Return the [X, Y] coordinate for the center point of the cell that contains the specified text.  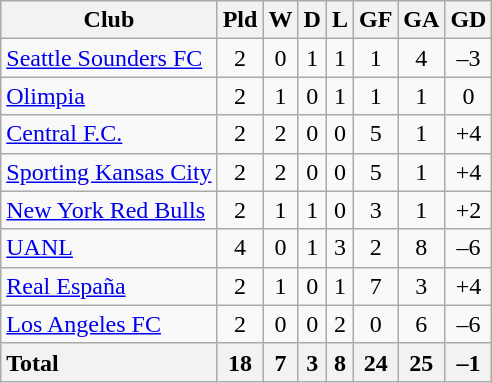
Central F.C. [109, 134]
Pld [240, 20]
Real España [109, 286]
UANL [109, 248]
24 [375, 362]
–1 [468, 362]
+2 [468, 210]
Club [109, 20]
GA [422, 20]
Los Angeles FC [109, 324]
L [340, 20]
Sporting Kansas City [109, 172]
New York Red Bulls [109, 210]
6 [422, 324]
W [280, 20]
25 [422, 362]
D [312, 20]
18 [240, 362]
Seattle Sounders FC [109, 58]
Olimpia [109, 96]
Total [109, 362]
–3 [468, 58]
GF [375, 20]
GD [468, 20]
